Return the [X, Y] coordinate for the center point of the cell that contains the specified text.  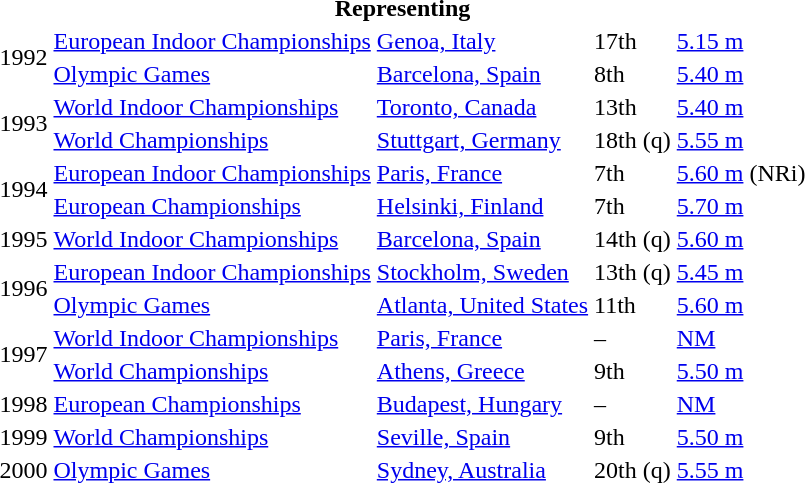
8th [633, 74]
Atlanta, United States [482, 305]
11th [633, 305]
Stockholm, Sweden [482, 272]
Genoa, Italy [482, 41]
Toronto, Canada [482, 107]
13th [633, 107]
18th (q) [633, 140]
Seville, Spain [482, 437]
Stuttgart, Germany [482, 140]
Helsinki, Finland [482, 206]
14th (q) [633, 239]
13th (q) [633, 272]
Athens, Greece [482, 371]
Budapest, Hungary [482, 404]
17th [633, 41]
